Scan for the cell matching the given text and deliver its (x, y) coordinate at center. 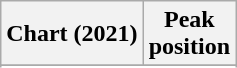
Peakposition (189, 34)
Chart (2021) (72, 34)
